Identify which cell holds the provided text, then report its (X, Y) central coordinate. 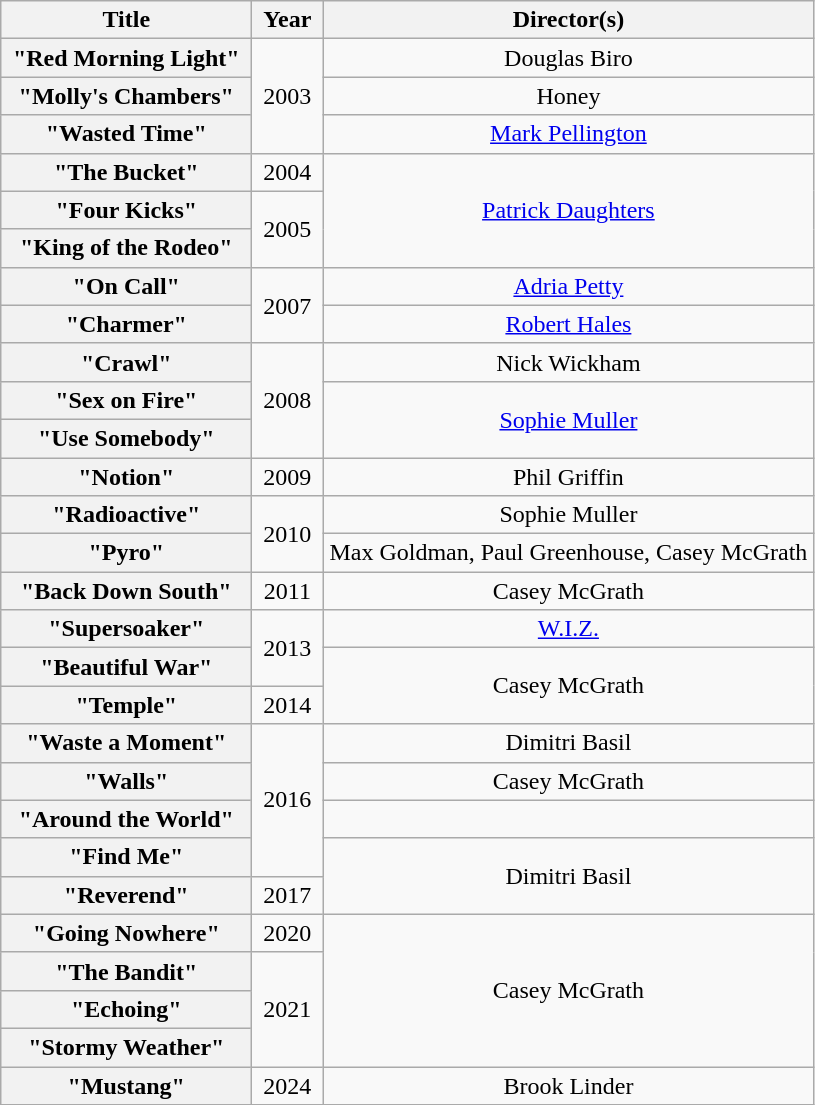
Brook Linder (568, 1085)
"Around the World" (126, 819)
"Walls" (126, 781)
"Supersoaker" (126, 629)
"Wasted Time" (126, 134)
2017 (288, 895)
"Stormy Weather" (126, 1047)
2007 (288, 305)
"Reverend" (126, 895)
"Temple" (126, 705)
2004 (288, 172)
2008 (288, 400)
Mark Pellington (568, 134)
2010 (288, 534)
"Sex on Fire" (126, 400)
"Find Me" (126, 857)
2016 (288, 800)
"Four Kicks" (126, 210)
"Charmer" (126, 324)
"Red Morning Light" (126, 58)
"Beautiful War" (126, 667)
2005 (288, 229)
2021 (288, 1009)
"Echoing" (126, 1009)
"King of the Rodeo" (126, 248)
"The Bandit" (126, 971)
Robert Hales (568, 324)
"Going Nowhere" (126, 933)
"Back Down South" (126, 591)
"Molly's Chambers" (126, 96)
Nick Wickham (568, 362)
"Mustang" (126, 1085)
Max Goldman, Paul Greenhouse, Casey McGrath (568, 553)
"Notion" (126, 477)
"Use Somebody" (126, 438)
W.I.Z. (568, 629)
Honey (568, 96)
"The Bucket" (126, 172)
2020 (288, 933)
Patrick Daughters (568, 210)
Director(s) (568, 20)
"Radioactive" (126, 515)
Douglas Biro (568, 58)
2024 (288, 1085)
2003 (288, 96)
"Pyro" (126, 553)
2013 (288, 648)
2011 (288, 591)
Title (126, 20)
2009 (288, 477)
"On Call" (126, 286)
2014 (288, 705)
"Crawl" (126, 362)
Phil Griffin (568, 477)
Year (288, 20)
"Waste a Moment" (126, 743)
Adria Petty (568, 286)
